Pinpoint the cell where the given text exists, returning its [X, Y] midpoint coordinate. 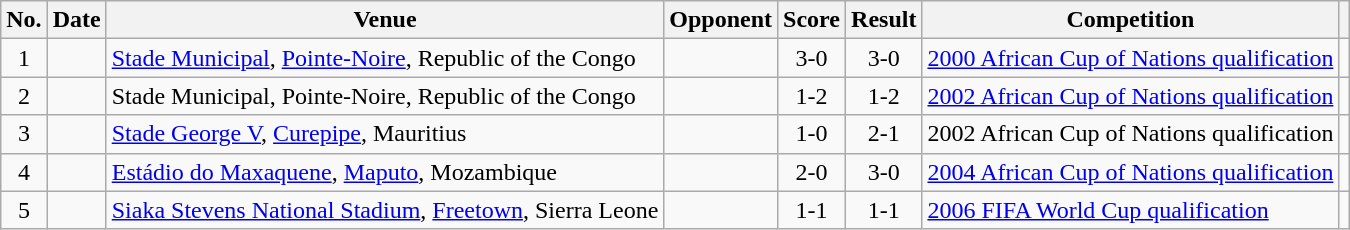
2006 FIFA World Cup qualification [1130, 210]
Date [76, 20]
1 [24, 58]
2000 African Cup of Nations qualification [1130, 58]
Siaka Stevens National Stadium, Freetown, Sierra Leone [385, 210]
Stade George V, Curepipe, Mauritius [385, 134]
Result [884, 20]
Opponent [721, 20]
2-0 [812, 172]
Estádio do Maxaquene, Maputo, Mozambique [385, 172]
2 [24, 96]
2-1 [884, 134]
3 [24, 134]
Venue [385, 20]
4 [24, 172]
Competition [1130, 20]
No. [24, 20]
2004 African Cup of Nations qualification [1130, 172]
Score [812, 20]
1-0 [812, 134]
5 [24, 210]
